Determine the (X, Y) coordinate at the center of the cell enclosing the given text.  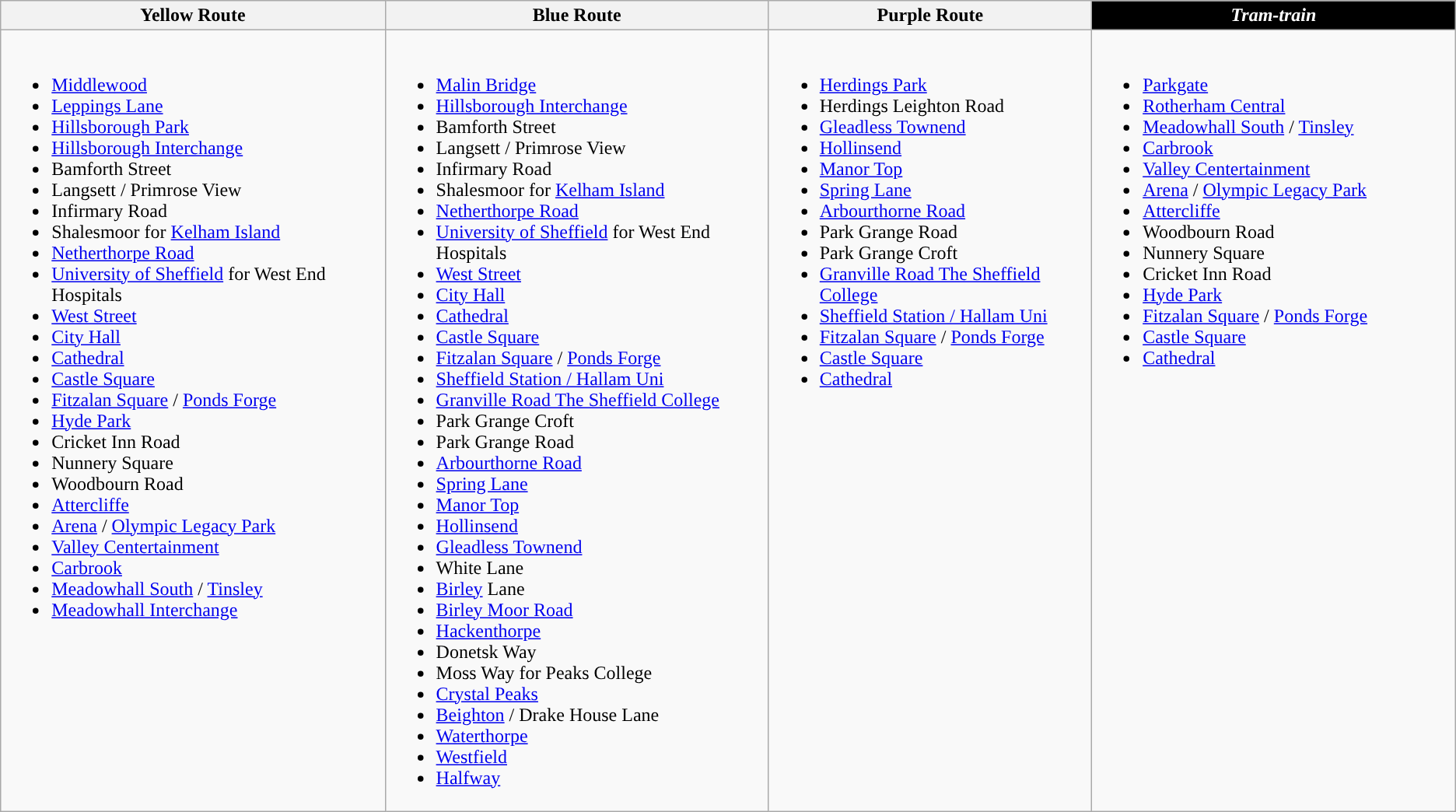
Purple Route (930, 16)
Tram-train (1274, 16)
Yellow Route (193, 16)
Blue Route (577, 16)
